Return the [X, Y] coordinate for the center point of the cell that contains the specified text.  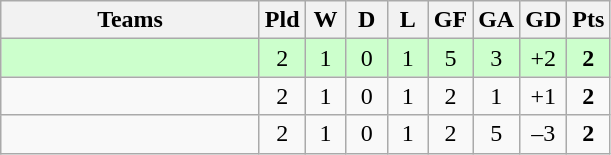
L [408, 20]
GD [544, 20]
–3 [544, 134]
Teams [130, 20]
Pld [282, 20]
3 [496, 58]
D [366, 20]
GF [450, 20]
+2 [544, 58]
GA [496, 20]
+1 [544, 96]
Pts [588, 20]
W [326, 20]
